Return the (x, y) coordinate for the center point of the cell that contains the specified text.  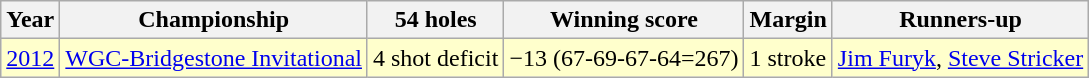
Year (30, 20)
WGC-Bridgestone Invitational (214, 58)
Championship (214, 20)
2012 (30, 58)
Jim Furyk, Steve Stricker (960, 58)
54 holes (435, 20)
−13 (67-69-67-64=267) (624, 58)
Margin (788, 20)
1 stroke (788, 58)
Runners-up (960, 20)
4 shot deficit (435, 58)
Winning score (624, 20)
